Determine the (x, y) coordinate at the center of the cell enclosing the given text.  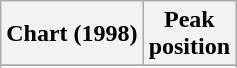
Peak position (189, 34)
Chart (1998) (72, 34)
